From the cell containing the given text, extract its center point as [X, Y] coordinate. 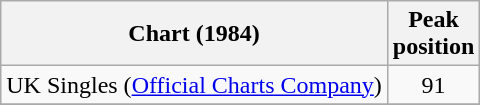
91 [433, 85]
Chart (1984) [194, 34]
Peakposition [433, 34]
UK Singles (Official Charts Company) [194, 85]
